For the text-containing cell, return its midpoint in [x, y] coordinate format. 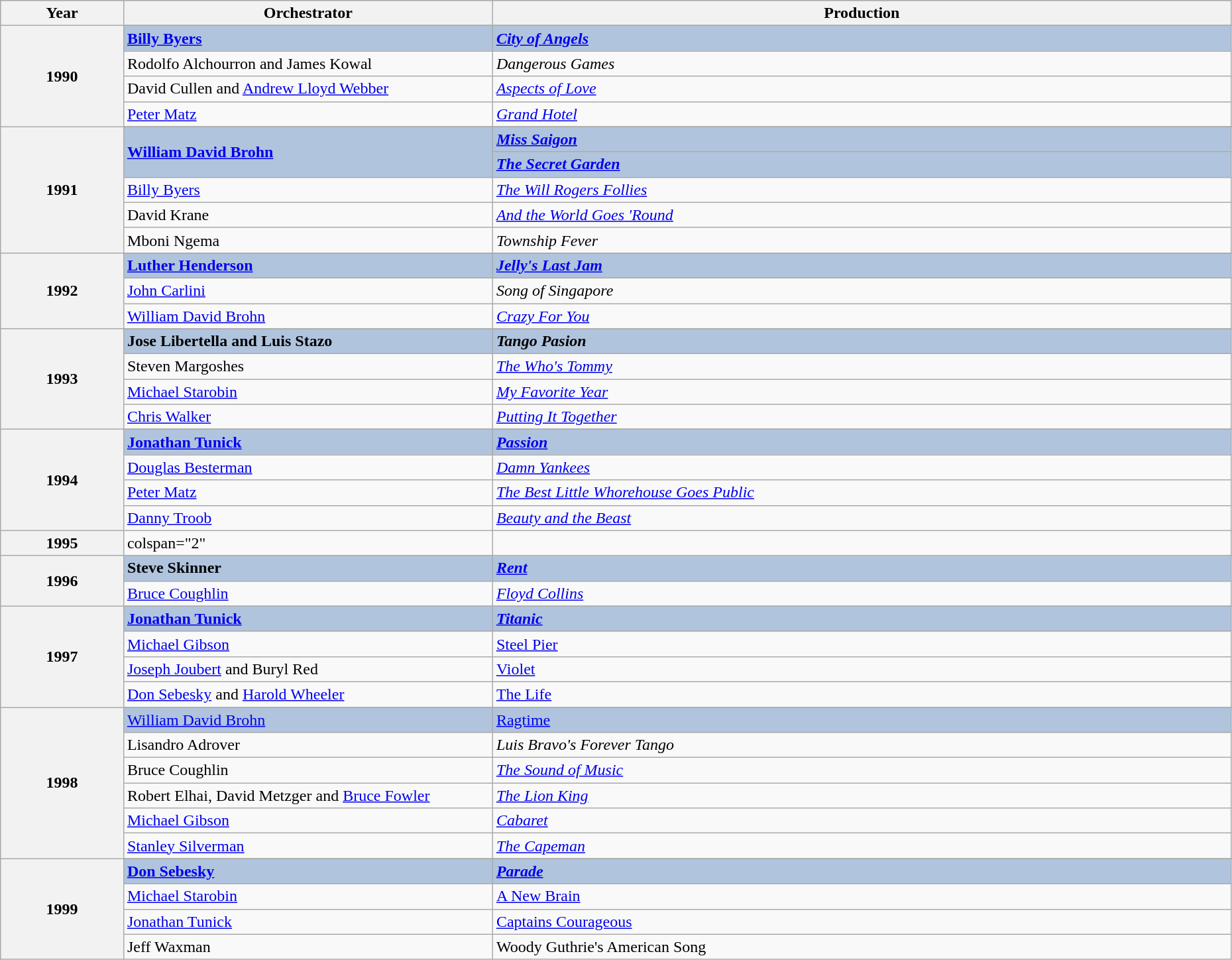
And the World Goes 'Round [862, 215]
Parade [862, 871]
City of Angels [862, 38]
Miss Saigon [862, 139]
Year [62, 13]
Passion [862, 442]
Tango Pasion [862, 341]
Floyd Collins [862, 593]
The Best Little Whorehouse Goes Public [862, 493]
Damn Yankees [862, 467]
Don Sebesky [308, 871]
The Lion King [862, 796]
Violet [862, 669]
The Capeman [862, 846]
Dangerous Games [862, 64]
Luther Henderson [308, 265]
1998 [62, 782]
Aspects of Love [862, 89]
Beauty and the Beast [862, 518]
Rent [862, 568]
1991 [62, 190]
Robert Elhai, David Metzger and Bruce Fowler [308, 796]
Luis Bravo's Forever Tango [862, 745]
Production [862, 13]
Jose Libertella and Luis Stazo [308, 341]
The Life [862, 694]
Steel Pier [862, 644]
Rodolfo Alchourron and James Kowal [308, 64]
1992 [62, 290]
colspan="2" [308, 543]
Jelly's Last Jam [862, 265]
David Cullen and Andrew Lloyd Webber [308, 89]
Orchestrator [308, 13]
A New Brain [862, 896]
Township Fever [862, 240]
1994 [62, 480]
Putting It Together [862, 417]
Joseph Joubert and Buryl Red [308, 669]
Steven Margoshes [308, 367]
1995 [62, 543]
John Carlini [308, 290]
Captains Courageous [862, 922]
Titanic [862, 619]
1993 [62, 379]
Crazy For You [862, 316]
The Who's Tommy [862, 367]
Jeff Waxman [308, 947]
Don Sebesky and Harold Wheeler [308, 694]
David Krane [308, 215]
Lisandro Adrover [308, 745]
The Sound of Music [862, 770]
1999 [62, 909]
The Secret Garden [862, 164]
Woody Guthrie's American Song [862, 947]
Grand Hotel [862, 114]
Douglas Besterman [308, 467]
Steve Skinner [308, 568]
Song of Singapore [862, 290]
1997 [62, 656]
Danny Troob [308, 518]
Stanley Silverman [308, 846]
Cabaret [862, 821]
Ragtime [862, 719]
Chris Walker [308, 417]
The Will Rogers Follies [862, 190]
Mboni Ngema [308, 240]
1996 [62, 581]
My Favorite Year [862, 392]
1990 [62, 76]
